Return the [X, Y] coordinate for the center point of the cell that contains the specified text.  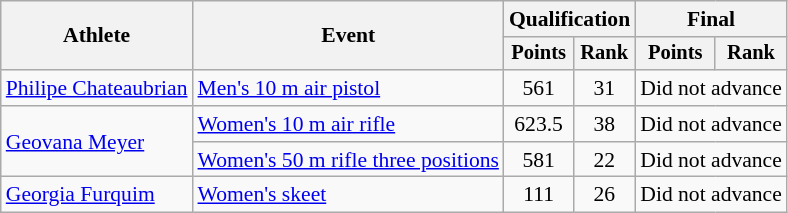
Event [348, 36]
31 [604, 88]
38 [604, 124]
Philipe Chateaubrian [97, 88]
26 [604, 195]
Georgia Furquim [97, 195]
Athlete [97, 36]
623.5 [538, 124]
Qualification [570, 19]
581 [538, 160]
22 [604, 160]
Women's 10 m air rifle [348, 124]
Women's skeet [348, 195]
111 [538, 195]
Final [711, 19]
Women's 50 m rifle three positions [348, 160]
Geovana Meyer [97, 142]
Men's 10 m air pistol [348, 88]
561 [538, 88]
